Extract the (X, Y) coordinate from the center of the cell holding the provided text.  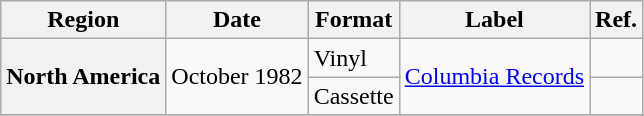
Ref. (616, 20)
Region (84, 20)
October 1982 (237, 77)
Columbia Records (494, 77)
North America (84, 77)
Vinyl (354, 58)
Format (354, 20)
Cassette (354, 96)
Label (494, 20)
Date (237, 20)
